Locate the cell with the specified text and output its [X, Y] center coordinate. 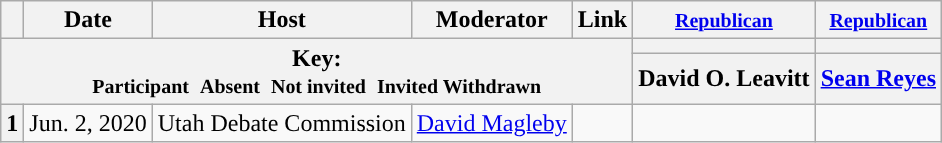
David Magleby [492, 123]
Host [282, 20]
Date [88, 20]
Jun. 2, 2020 [88, 123]
Moderator [492, 20]
David O. Leavitt [724, 78]
Sean Reyes [878, 78]
Utah Debate Commission [282, 123]
Link [602, 20]
1 [12, 123]
Key: Participant Absent Not invited Invited Withdrawn [317, 72]
